For the text-containing cell, return its midpoint in (X, Y) coordinate format. 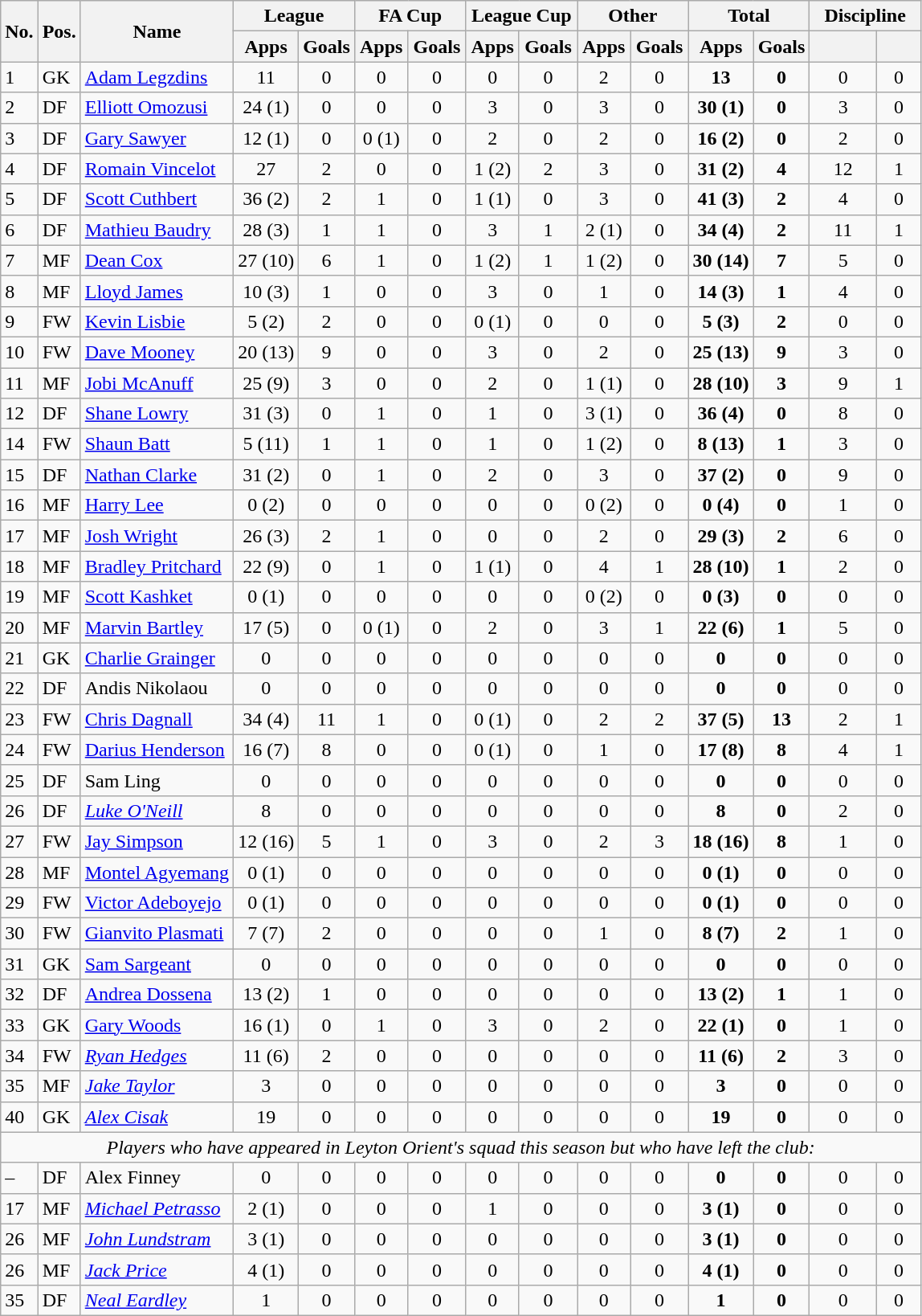
33 (19, 1025)
5 (11) (267, 444)
No. (19, 31)
Sam Ling (157, 780)
Elliott Omozusi (157, 108)
14 (3) (721, 291)
21 (19, 658)
30 (1) (721, 108)
25 (9) (267, 383)
Kevin Lisbie (157, 321)
36 (2) (267, 199)
Sam Sargeant (157, 964)
37 (2) (721, 475)
36 (4) (721, 414)
Gianvito Plasmati (157, 934)
10 (19, 352)
31 (19, 964)
Michael Petrasso (157, 1208)
Montel Agyemang (157, 872)
Scott Kashket (157, 597)
37 (5) (721, 719)
29 (3) (721, 536)
18 (16) (721, 841)
15 (19, 475)
7 (7) (267, 934)
League (294, 16)
Luke O'Neill (157, 811)
Bradley Pritchard (157, 566)
Pos. (59, 31)
Jake Taylor (157, 1086)
14 (19, 444)
Discipline (866, 16)
Nathan Clarke (157, 475)
Shane Lowry (157, 414)
Lloyd James (157, 291)
Charlie Grainger (157, 658)
League Cup (522, 16)
Jobi McAnuff (157, 383)
40 (19, 1117)
Neal Eardley (157, 1300)
22 (9) (267, 566)
17 (8) (721, 750)
Name (157, 31)
30 (19, 934)
Total (749, 16)
29 (19, 903)
Victor Adeboyejo (157, 903)
16 (7) (267, 750)
20 (13) (267, 352)
– (19, 1178)
5 (2) (267, 321)
Romain Vincelot (157, 169)
22 (1) (721, 1025)
Players who have appeared in Leyton Orient's squad this season but who have left the club: (461, 1147)
Andrea Dossena (157, 995)
Scott Cuthbert (157, 199)
12 (1) (267, 138)
Josh Wright (157, 536)
Darius Henderson (157, 750)
8 (13) (721, 444)
8 (7) (721, 934)
23 (19, 719)
Marvin Bartley (157, 627)
26 (3) (267, 536)
Alex Finney (157, 1178)
28 (3) (267, 230)
Other (633, 16)
Gary Sawyer (157, 138)
Harry Lee (157, 505)
25 (19, 780)
0 (4) (721, 505)
Gary Woods (157, 1025)
34 (19, 1056)
16 (2) (721, 138)
25 (13) (721, 352)
22 (6) (721, 627)
27 (10) (267, 260)
30 (14) (721, 260)
Mathieu Baudry (157, 230)
Ryan Hedges (157, 1056)
Chris Dagnall (157, 719)
0 (3) (721, 597)
18 (19, 566)
Alex Cisak (157, 1117)
22 (19, 689)
Andis Nikolaou (157, 689)
24 (19, 750)
10 (3) (267, 291)
24 (1) (267, 108)
Dean Cox (157, 260)
FA Cup (410, 16)
John Lundstram (157, 1239)
16 (19, 505)
28 (19, 872)
17 (5) (267, 627)
41 (3) (721, 199)
Shaun Batt (157, 444)
32 (19, 995)
Dave Mooney (157, 352)
Jay Simpson (157, 841)
5 (3) (721, 321)
12 (16) (267, 841)
16 (1) (267, 1025)
Jack Price (157, 1269)
Adam Legzdins (157, 77)
31 (3) (267, 414)
20 (19, 627)
